Detect which cell encompasses the target text, then output its (x, y) center coordinate. 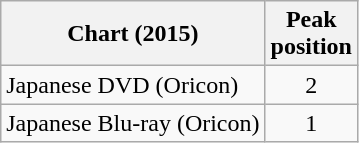
Peakposition (311, 34)
Chart (2015) (133, 34)
2 (311, 85)
Japanese DVD (Oricon) (133, 85)
Japanese Blu-ray (Oricon) (133, 123)
1 (311, 123)
